Search for the cell housing the specified text and yield its [x, y] center coordinate. 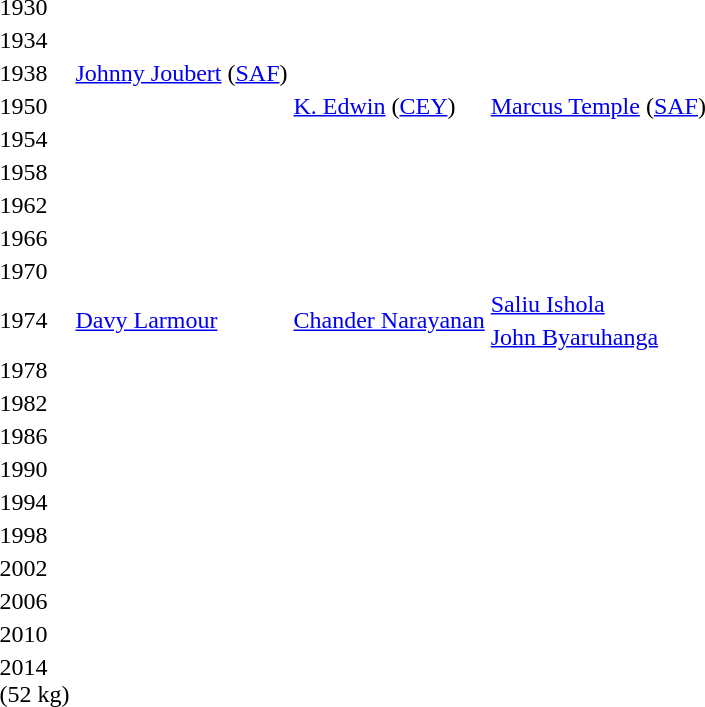
Chander Narayanan [389, 320]
Johnny Joubert (SAF) [182, 73]
Davy Larmour [182, 320]
K. Edwin (CEY) [389, 106]
